Extract the (x, y) coordinate from the center of the cell holding the provided text.  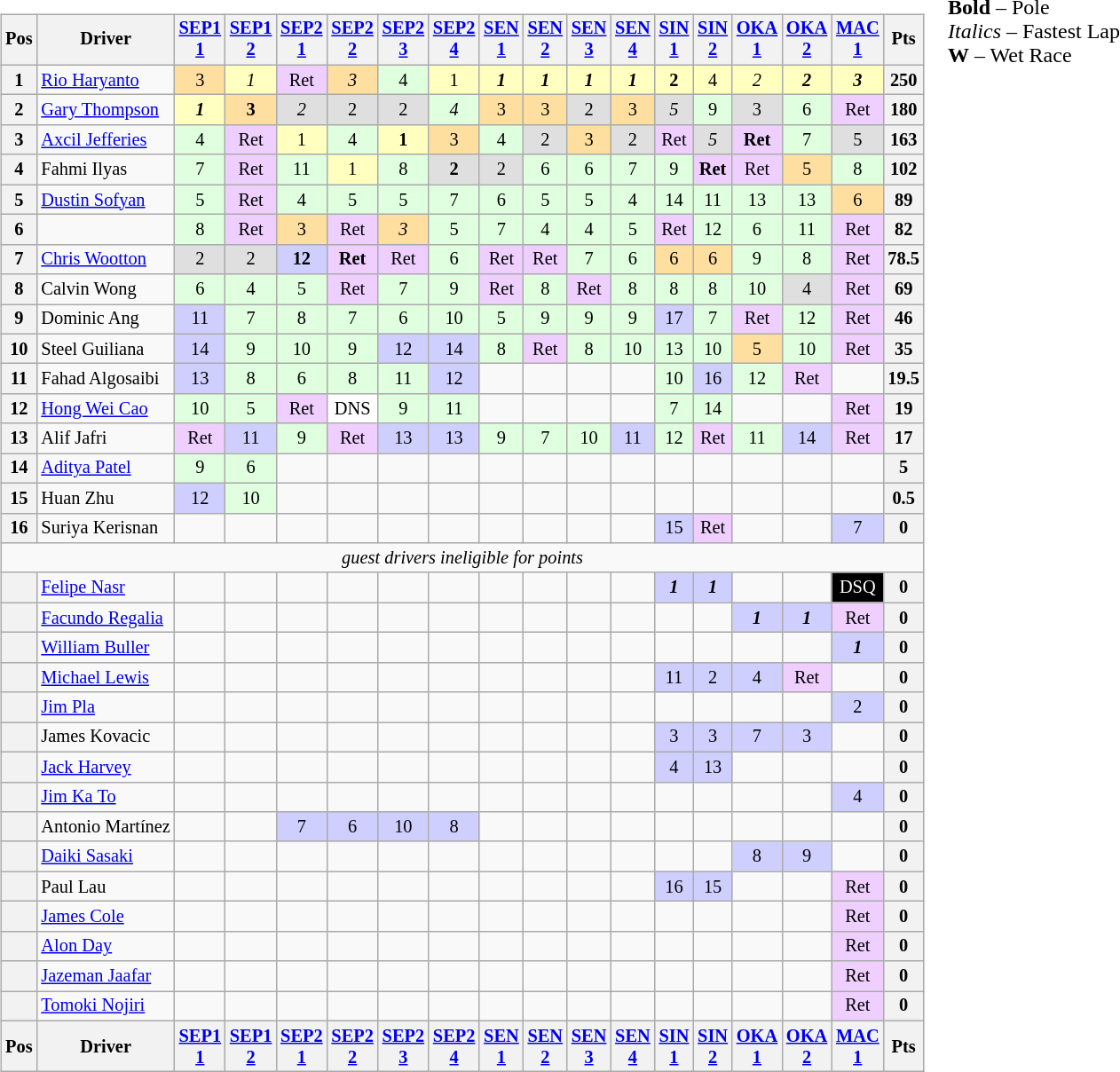
Fahmi Ilyas (105, 169)
Jim Ka To (105, 797)
Alon Day (105, 946)
69 (903, 289)
Chris Wootton (105, 259)
Daiki Sasaki (105, 856)
Jack Harvey (105, 767)
180 (903, 110)
Dominic Ang (105, 319)
Fahad Algosaibi (105, 379)
Steel Guiliana (105, 349)
35 (903, 349)
89 (903, 200)
James Kovacic (105, 737)
0.5 (903, 498)
Hong Wei Cao (105, 409)
guest drivers ineligible for points (462, 558)
163 (903, 140)
DNS (351, 409)
Gary Thompson (105, 110)
Facundo Regalia (105, 618)
Antonio Martínez (105, 827)
82 (903, 230)
Axcil Jefferies (105, 140)
Alif Jafri (105, 438)
James Cole (105, 917)
Aditya Patel (105, 469)
19 (903, 409)
Michael Lewis (105, 677)
Jazeman Jaafar (105, 976)
Rio Haryanto (105, 80)
Tomoki Nojiri (105, 1006)
19.5 (903, 379)
Felipe Nasr (105, 587)
Jim Pla (105, 707)
Suriya Kerisnan (105, 528)
Huan Zhu (105, 498)
78.5 (903, 259)
250 (903, 80)
Calvin Wong (105, 289)
Dustin Sofyan (105, 200)
Paul Lau (105, 887)
102 (903, 169)
William Buller (105, 648)
DSQ (857, 587)
46 (903, 319)
